Provide the (x, y) coordinate of the cell's center where the given text is located.  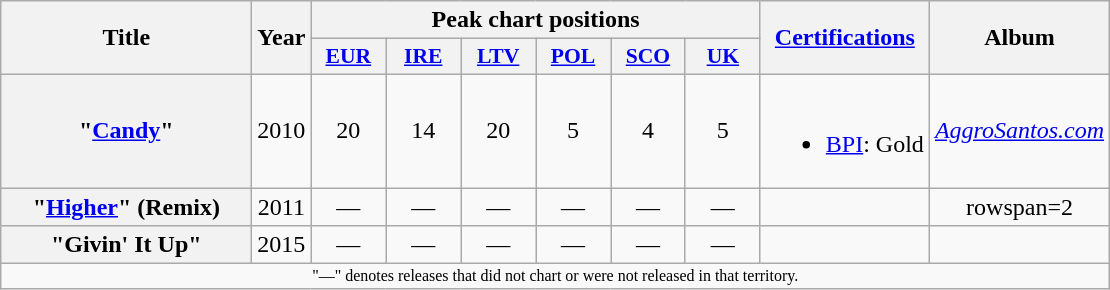
Album (1019, 38)
EUR (348, 57)
"Givin' It Up" (126, 245)
POL (574, 57)
SCO (648, 57)
Year (282, 38)
"Higher" (Remix) (126, 207)
14 (424, 130)
rowspan=2 (1019, 207)
"Candy" (126, 130)
2015 (282, 245)
LTV (498, 57)
BPI: Gold (844, 130)
Certifications (844, 38)
2010 (282, 130)
Title (126, 38)
UK (722, 57)
AggroSantos.com (1019, 130)
4 (648, 130)
"—" denotes releases that did not chart or were not released in that territory. (556, 276)
IRE (424, 57)
Peak chart positions (536, 20)
2011 (282, 207)
